Return (X, Y) of the center of cell containing provided text 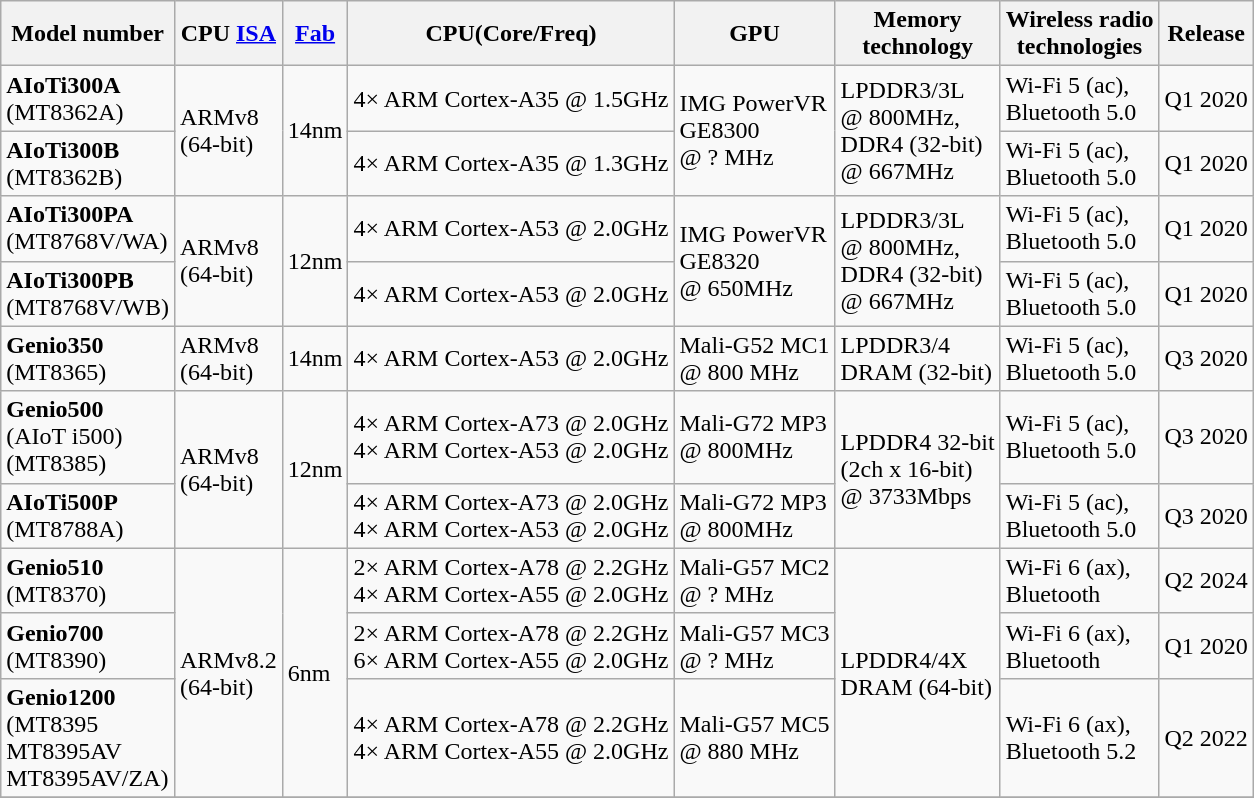
ARMv8.2(64-bit) (228, 672)
LPDDR4/4XDRAM (64-bit) (918, 672)
IMG PowerVR GE8300@ ? MHz (754, 131)
GPU (754, 34)
AIoTi300B(MT8362B) (88, 164)
Fab (315, 34)
Wireless radio technologies (1080, 34)
Mali-G57 MC5@ 880 MHz (754, 738)
Genio500(AIoT i500)(MT8385) (88, 437)
Q2 2022 (1206, 738)
Mali-G52 MC1@ 800 MHz (754, 358)
Wi-Fi 6 (ax),Bluetooth 5.2 (1080, 738)
AIoTi500P(MT8788A) (88, 516)
CPU(Core/Freq) (511, 34)
CPU ISA (228, 34)
AIoTi300PA(MT8768V/WA) (88, 228)
4× ARM Cortex-A35 @ 1.5GHz (511, 98)
Model number (88, 34)
4× ARM Cortex-A35 @ 1.3GHz (511, 164)
Genio1200(MT8395 MT8395AV MT8395AV/ZA) (88, 738)
Genio510(MT8370) (88, 580)
Mali-G57 MC2@ ? MHz (754, 580)
Release (1206, 34)
2× ARM Cortex-A78 @ 2.2GHz 4× ARM Cortex-A55 @ 2.0GHz (511, 580)
IMG PowerVR GE8320@ 650MHz (754, 261)
4× ARM Cortex-A78 @ 2.2GHz 4× ARM Cortex-A55 @ 2.0GHz (511, 738)
Mali-G57 MC3@ ? MHz (754, 646)
Genio700(MT8390) (88, 646)
Genio350(MT8365) (88, 358)
Q2 2024 (1206, 580)
AIoTi300A(MT8362A) (88, 98)
Memory technology (918, 34)
6nm (315, 672)
LPDDR4 32-bit(2ch x 16-bit) @ 3733Mbps (918, 470)
AIoTi300PB(MT8768V/WB) (88, 294)
2× ARM Cortex-A78 @ 2.2GHz 6× ARM Cortex-A55 @ 2.0GHz (511, 646)
LPDDR3/4DRAM (32-bit) (918, 358)
